Scan for the cell matching the given text and deliver its [x, y] coordinate at center. 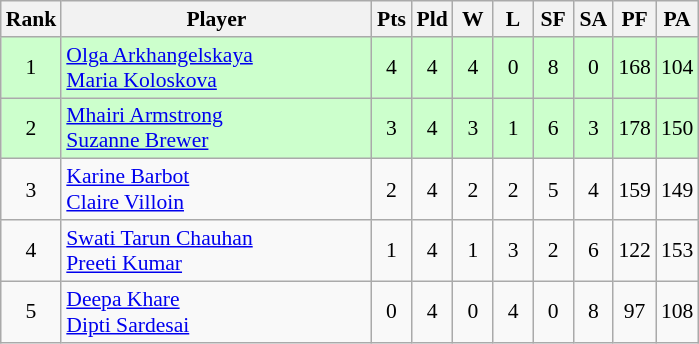
122 [634, 250]
Pts [391, 19]
L [513, 19]
Rank [32, 19]
178 [634, 128]
97 [634, 312]
149 [678, 190]
Karine Barbot Claire Villoin [216, 190]
104 [678, 68]
150 [678, 128]
153 [678, 250]
Deepa Khare Dipti Sardesai [216, 312]
168 [634, 68]
SA [593, 19]
W [473, 19]
Swati Tarun Chauhan Preeti Kumar [216, 250]
Olga Arkhangelskaya Maria Koloskova [216, 68]
Pld [432, 19]
PF [634, 19]
108 [678, 312]
Player [216, 19]
Mhairi Armstrong Suzanne Brewer [216, 128]
PA [678, 19]
SF [553, 19]
159 [634, 190]
